Locate the cell with the specified text and output its [X, Y] center coordinate. 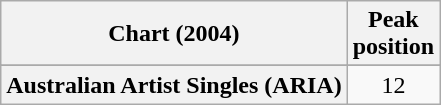
Australian Artist Singles (ARIA) [174, 85]
12 [393, 85]
Peakposition [393, 34]
Chart (2004) [174, 34]
